Output the (x, y) coordinate of the center of the cell containing the given text.  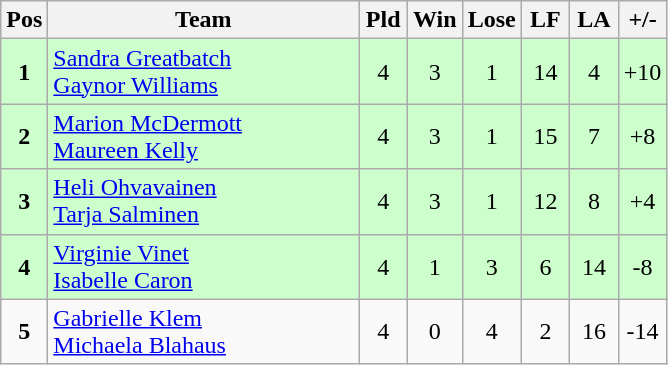
Team (204, 20)
16 (594, 332)
8 (594, 202)
0 (434, 332)
+4 (642, 202)
LA (594, 20)
-8 (642, 266)
12 (546, 202)
+/- (642, 20)
5 (24, 332)
Gabrielle Klem Michaela Blahaus (204, 332)
+10 (642, 72)
-14 (642, 332)
Pos (24, 20)
Sandra Greatbatch Gaynor Williams (204, 72)
Heli Ohvavainen Tarja Salminen (204, 202)
15 (546, 136)
6 (546, 266)
7 (594, 136)
Virginie Vinet Isabelle Caron (204, 266)
Pld (384, 20)
Win (434, 20)
Lose (492, 20)
+8 (642, 136)
LF (546, 20)
Marion McDermott Maureen Kelly (204, 136)
